From the cell containing the given text, extract its center point as [X, Y] coordinate. 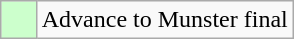
Advance to Munster final [164, 20]
